Extract the (X, Y) coordinate from the center of the cell holding the provided text.  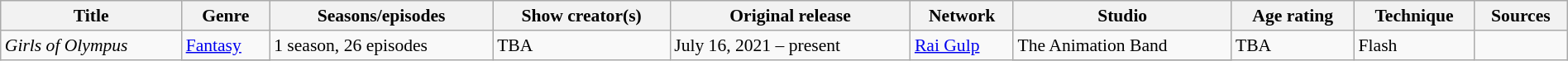
July 16, 2021 – present (791, 45)
Technique (1414, 16)
Flash (1414, 45)
Seasons/episodes (381, 16)
The Animation Band (1121, 45)
Show creator(s) (581, 16)
Rai Gulp (963, 45)
Title (91, 16)
Original release (791, 16)
Network (963, 16)
Sources (1522, 16)
Fantasy (226, 45)
Girls of Olympus (91, 45)
1 season, 26 episodes (381, 45)
Studio (1121, 16)
Age rating (1293, 16)
Genre (226, 16)
